Find where the given text appears and provide that cell's center as [X, Y] coordinate. 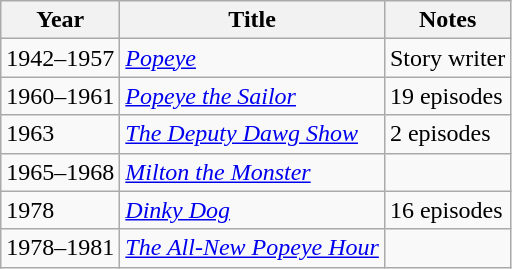
The Deputy Dawg Show [252, 134]
Title [252, 20]
Year [60, 20]
The All-New Popeye Hour [252, 248]
1942–1957 [60, 58]
1978–1981 [60, 248]
Story writer [447, 58]
Dinky Dog [252, 210]
Popeye the Sailor [252, 96]
19 episodes [447, 96]
Popeye [252, 58]
Notes [447, 20]
16 episodes [447, 210]
1960–1961 [60, 96]
1978 [60, 210]
1965–1968 [60, 172]
1963 [60, 134]
2 episodes [447, 134]
Milton the Monster [252, 172]
